Determine the [x, y] coordinate at the center of the cell enclosing the given text.  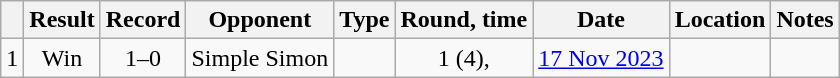
Notes [805, 20]
Record [143, 20]
Location [720, 20]
Type [364, 20]
1 (4), [464, 58]
Win [62, 58]
Result [62, 20]
Date [601, 20]
17 Nov 2023 [601, 58]
1–0 [143, 58]
Opponent [260, 20]
1 [12, 58]
Round, time [464, 20]
Simple Simon [260, 58]
